Return the (X, Y) coordinate for the center point of the cell that contains the specified text.  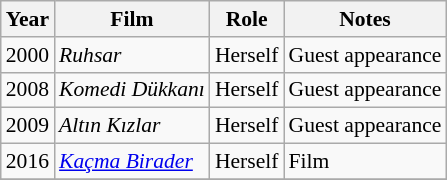
2016 (28, 162)
2009 (28, 126)
Role (247, 19)
Kaçma Birader (132, 162)
Altın Kızlar (132, 126)
2000 (28, 55)
2008 (28, 90)
Year (28, 19)
Komedi Dükkanı (132, 90)
Notes (366, 19)
Ruhsar (132, 55)
